Locate the cell with the specified text and output its (X, Y) center coordinate. 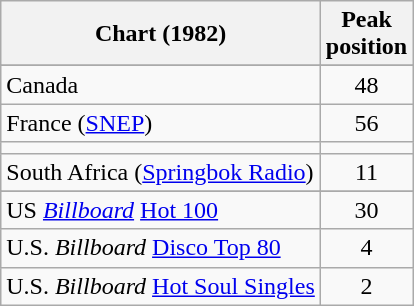
France (SNEP) (161, 123)
30 (366, 210)
U.S. Billboard Disco Top 80 (161, 248)
Peakposition (366, 34)
U.S. Billboard Hot Soul Singles (161, 286)
Canada (161, 85)
4 (366, 248)
48 (366, 85)
11 (366, 172)
2 (366, 286)
South Africa (Springbok Radio) (161, 172)
Chart (1982) (161, 34)
US Billboard Hot 100 (161, 210)
56 (366, 123)
